Determine the (X, Y) coordinate at the center of the cell enclosing the given text.  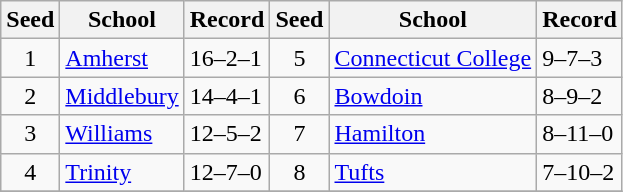
Amherst (122, 58)
7 (300, 134)
Bowdoin (433, 96)
Williams (122, 134)
6 (300, 96)
Hamilton (433, 134)
3 (30, 134)
Trinity (122, 172)
2 (30, 96)
Tufts (433, 172)
16–2–1 (227, 58)
Middlebury (122, 96)
8 (300, 172)
8–9–2 (580, 96)
1 (30, 58)
5 (300, 58)
8–11–0 (580, 134)
7–10–2 (580, 172)
14–4–1 (227, 96)
4 (30, 172)
12–5–2 (227, 134)
Connecticut College (433, 58)
9–7–3 (580, 58)
12–7–0 (227, 172)
